Determine the [X, Y] coordinate at the center of the cell enclosing the given text.  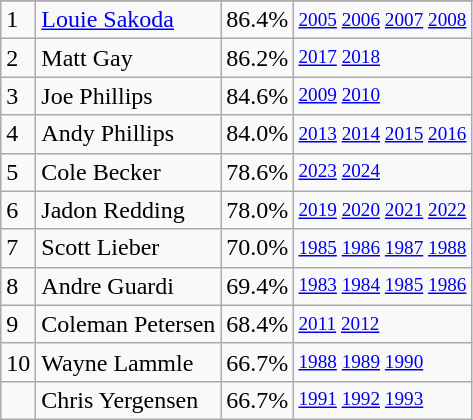
1985 1986 1987 1988 [382, 248]
1991 1992 1993 [382, 400]
10 [18, 362]
1 [18, 20]
Matt Gay [128, 58]
1988 1989 1990 [382, 362]
6 [18, 210]
2 [18, 58]
1983 1984 1985 1986 [382, 286]
68.4% [258, 324]
2017 2018 [382, 58]
2013 2014 2015 2016 [382, 134]
69.4% [258, 286]
4 [18, 134]
3 [18, 96]
84.0% [258, 134]
Louie Sakoda [128, 20]
Coleman Petersen [128, 324]
2009 2010 [382, 96]
2005 2006 2007 2008 [382, 20]
2019 2020 2021 2022 [382, 210]
2023 2024 [382, 172]
Joe Phillips [128, 96]
Andy Phillips [128, 134]
84.6% [258, 96]
Chris Yergensen [128, 400]
78.6% [258, 172]
70.0% [258, 248]
78.0% [258, 210]
5 [18, 172]
Jadon Redding [128, 210]
86.4% [258, 20]
9 [18, 324]
8 [18, 286]
86.2% [258, 58]
7 [18, 248]
Andre Guardi [128, 286]
Scott Lieber [128, 248]
Wayne Lammle [128, 362]
2011 2012 [382, 324]
Cole Becker [128, 172]
